For the text-containing cell, return its midpoint in (x, y) coordinate format. 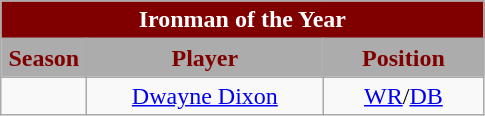
Player (205, 58)
Position (404, 58)
Dwayne Dixon (205, 96)
Season (44, 58)
WR/DB (404, 96)
Ironman of the Year (242, 20)
